Determine the (x, y) coordinate at the center of the cell enclosing the given text.  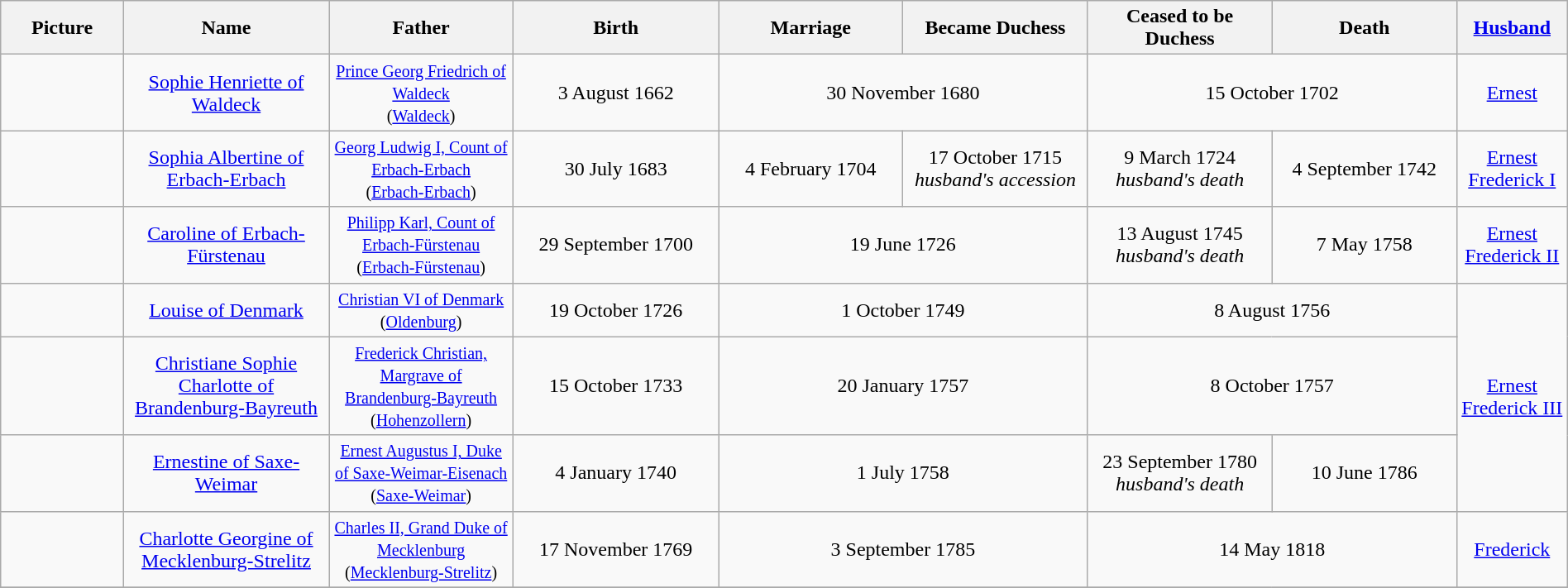
1 July 1758 (903, 473)
Became Duchess (996, 28)
Charlotte Georgine of Mecklenburg-Strelitz (227, 549)
Ernest (1512, 93)
14 May 1818 (1272, 549)
10 June 1786 (1365, 473)
8 August 1756 (1272, 309)
3 August 1662 (616, 93)
4 January 1740 (616, 473)
Ernest Frederick III (1512, 397)
30 July 1683 (616, 169)
19 June 1726 (903, 245)
8 October 1757 (1272, 385)
Husband (1512, 28)
Picture (63, 28)
4 September 1742 (1365, 169)
Christiane Sophie Charlotte of Brandenburg-Bayreuth (227, 385)
1 October 1749 (903, 309)
Father (422, 28)
Louise of Denmark (227, 309)
29 September 1700 (616, 245)
Ceased to be Duchess (1179, 28)
Name (227, 28)
Sophie Henriette of Waldeck (227, 93)
17 November 1769 (616, 549)
Christian VI of Denmark(Oldenburg) (422, 309)
Frederick Christian, Margrave of Brandenburg-Bayreuth(Hohenzollern) (422, 385)
19 October 1726 (616, 309)
20 January 1757 (903, 385)
Death (1365, 28)
30 November 1680 (903, 93)
Ernest Augustus I, Duke of Saxe-Weimar-Eisenach(Saxe-Weimar) (422, 473)
Sophia Albertine of Erbach-Erbach (227, 169)
Philipp Karl, Count of Erbach-Fürstenau(Erbach-Fürstenau) (422, 245)
Birth (616, 28)
Georg Ludwig I, Count of Erbach-Erbach(Erbach-Erbach) (422, 169)
Prince Georg Friedrich of Waldeck(Waldeck) (422, 93)
13 August 1745husband's death (1179, 245)
15 October 1702 (1272, 93)
Charles II, Grand Duke of Mecklenburg(Mecklenburg-Strelitz) (422, 549)
Marriage (810, 28)
Ernest Frederick II (1512, 245)
Frederick (1512, 549)
9 March 1724husband's death (1179, 169)
17 October 1715husband's accession (996, 169)
4 February 1704 (810, 169)
7 May 1758 (1365, 245)
Ernest Frederick I (1512, 169)
Caroline of Erbach-Fürstenau (227, 245)
Ernestine of Saxe-Weimar (227, 473)
23 September 1780husband's death (1179, 473)
15 October 1733 (616, 385)
3 September 1785 (903, 549)
